For the text-containing cell, return its midpoint in [x, y] coordinate format. 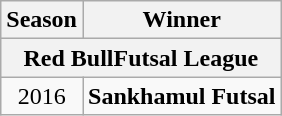
Winner [181, 20]
2016 [42, 96]
Red BullFutsal League [141, 58]
Season [42, 20]
Sankhamul Futsal [181, 96]
